Extract the (X, Y) coordinate from the center of the cell holding the provided text.  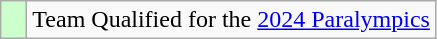
Team Qualified for the 2024 Paralympics (232, 20)
